Find where the given text appears and provide that cell's center as [X, Y] coordinate. 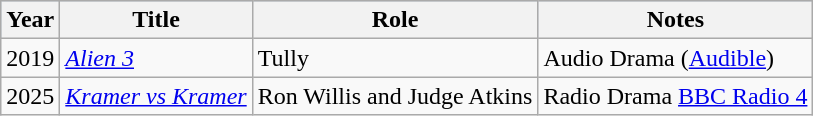
2019 [30, 58]
Kramer vs Kramer [156, 96]
Year [30, 20]
Tully [395, 58]
Notes [676, 20]
Audio Drama (Audible) [676, 58]
Alien 3 [156, 58]
Role [395, 20]
Title [156, 20]
Ron Willis and Judge Atkins [395, 96]
Radio Drama BBC Radio 4 [676, 96]
2025 [30, 96]
